Scan for the cell matching the given text and deliver its (x, y) coordinate at center. 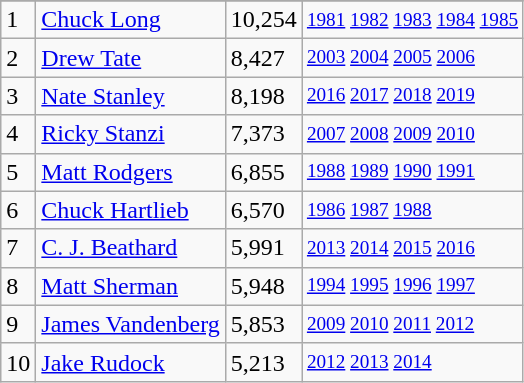
8 (18, 286)
Matt Rodgers (130, 172)
Jake Rudock (130, 362)
6,570 (264, 210)
4 (18, 134)
5 (18, 172)
10 (18, 362)
5,991 (264, 248)
2007 2008 2009 2010 (412, 134)
C. J. Beathard (130, 248)
Chuck Long (130, 20)
8,427 (264, 58)
6,855 (264, 172)
9 (18, 324)
5,853 (264, 324)
5,213 (264, 362)
5,948 (264, 286)
7 (18, 248)
8,198 (264, 96)
3 (18, 96)
Matt Sherman (130, 286)
7,373 (264, 134)
Nate Stanley (130, 96)
6 (18, 210)
2012 2013 2014 (412, 362)
2016 2017 2018 2019 (412, 96)
2013 2014 2015 2016 (412, 248)
1986 1987 1988 (412, 210)
2 (18, 58)
1994 1995 1996 1997 (412, 286)
2003 2004 2005 2006 (412, 58)
1988 1989 1990 1991 (412, 172)
Drew Tate (130, 58)
James Vandenberg (130, 324)
Chuck Hartlieb (130, 210)
Ricky Stanzi (130, 134)
2009 2010 2011 2012 (412, 324)
1 (18, 20)
10,254 (264, 20)
1981 1982 1983 1984 1985 (412, 20)
